Detect which cell encompasses the target text, then output its (X, Y) center coordinate. 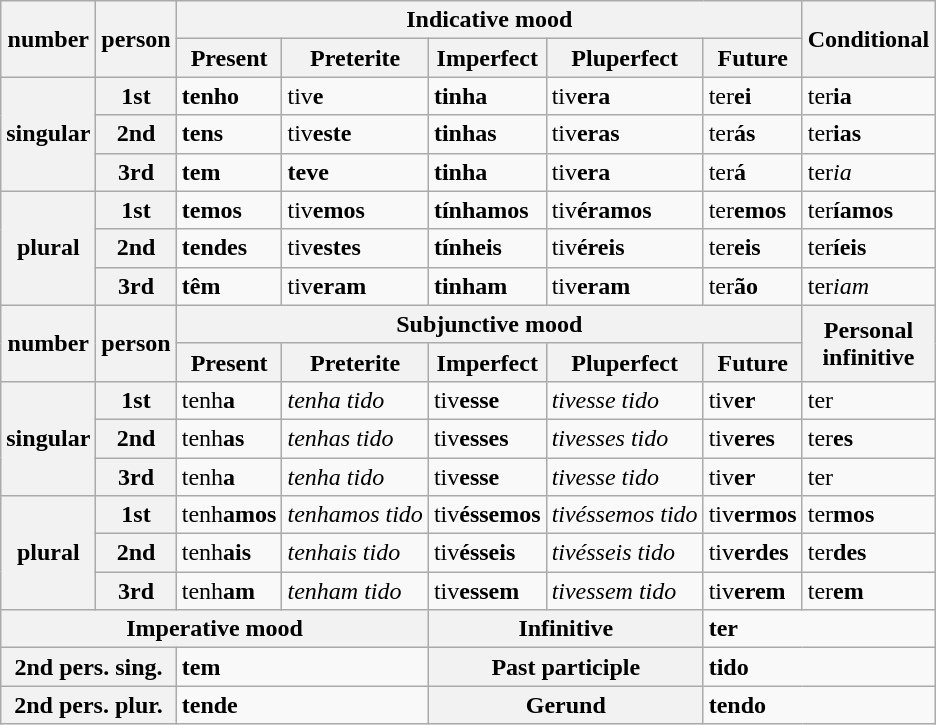
tenho (229, 96)
tinham (487, 286)
tendo (818, 705)
teres (868, 438)
terão (752, 286)
tivesses (487, 438)
tínhamos (487, 210)
tinhas (487, 134)
teríamos (868, 210)
tido (818, 667)
terás (752, 134)
teve (355, 172)
tiveste (355, 134)
termos (868, 515)
terá (752, 172)
tivesses tido (624, 438)
tive (355, 96)
tivéramos (624, 210)
tivéreis (624, 248)
tivessem tido (624, 591)
tenhas (229, 438)
tendes (229, 248)
tende (302, 705)
tivessem (487, 591)
tivéssemos tido (624, 515)
terem (868, 591)
2nd pers. sing. (89, 667)
tivermos (752, 515)
teriam (868, 286)
têm (229, 286)
tenhas tido (355, 438)
Infinitive (566, 629)
tenhais tido (355, 553)
tivéssemos (487, 515)
Gerund (566, 705)
temos (229, 210)
teríeis (868, 248)
terias (868, 134)
tiveres (752, 438)
tenham (229, 591)
Subjunctive mood (489, 324)
tivemos (355, 210)
tínheis (487, 248)
tivésseis tido (624, 553)
tenhais (229, 553)
tenham tido (355, 591)
tivésseis (487, 553)
tiverem (752, 591)
tiveras (624, 134)
tiverdes (752, 553)
tivestes (355, 248)
Past participle (566, 667)
Indicative mood (489, 20)
tenhamos (229, 515)
tereis (752, 248)
terdes (868, 553)
Imperative mood (215, 629)
tens (229, 134)
Personal infinitive (868, 343)
tenhamos tido (355, 515)
2nd pers. plur. (89, 705)
Conditional (868, 39)
teremos (752, 210)
terei (752, 96)
